Search for the cell housing the specified text and yield its [X, Y] center coordinate. 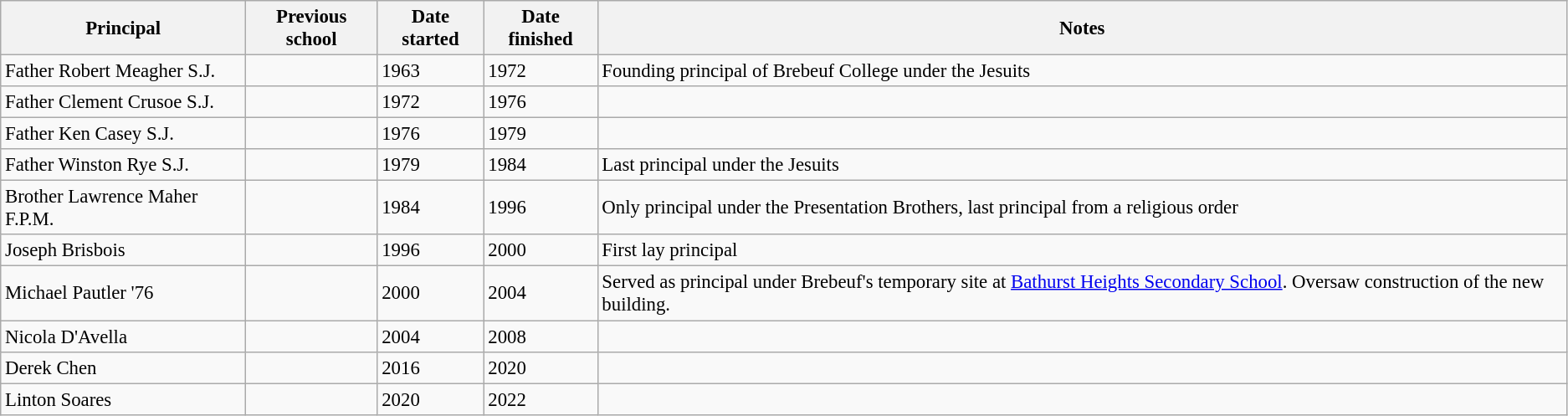
Principal [124, 28]
Date started [430, 28]
First lay principal [1082, 250]
Last principal under the Jesuits [1082, 165]
1963 [430, 71]
Father Winston Rye S.J. [124, 165]
Michael Pautler '76 [124, 293]
Father Ken Casey S.J. [124, 134]
Father Robert Meagher S.J. [124, 71]
2022 [541, 399]
Brother Lawrence Maher F.P.M. [124, 208]
Only principal under the Presentation Brothers, last principal from a religious order [1082, 208]
Joseph Brisbois [124, 250]
Father Clement Crusoe S.J. [124, 102]
Notes [1082, 28]
Previous school [311, 28]
Linton Soares [124, 399]
2016 [430, 367]
Served as principal under Brebeuf's temporary site at Bathurst Heights Secondary School. Oversaw construction of the new building. [1082, 293]
Date finished [541, 28]
Derek Chen [124, 367]
Nicola D'Avella [124, 336]
Founding principal of Brebeuf College under the Jesuits [1082, 71]
2008 [541, 336]
